Determine the (X, Y) coordinate at the center of the cell enclosing the given text.  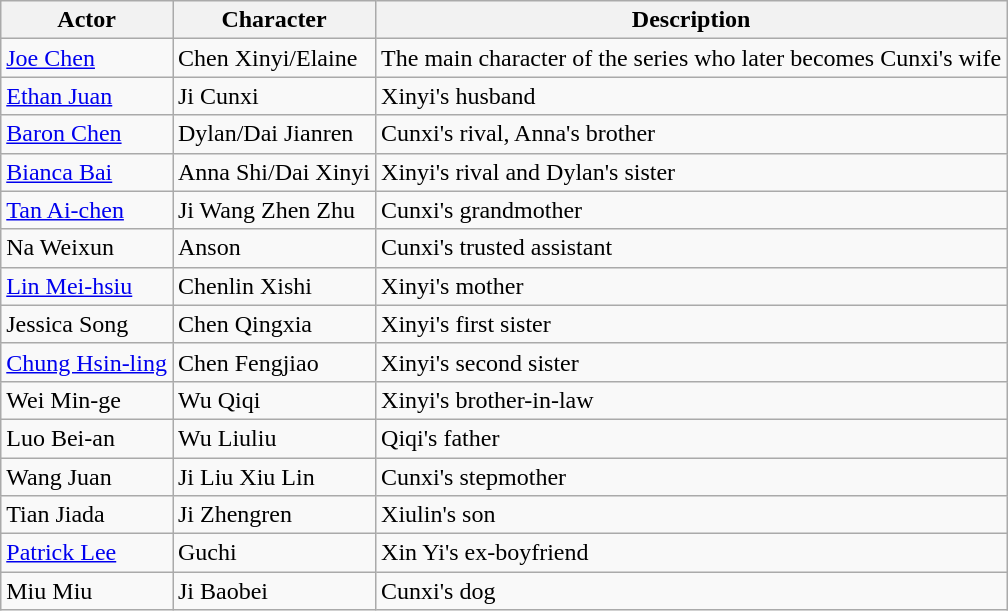
Cunxi's stepmother (692, 477)
Anson (274, 248)
Xinyi's husband (692, 96)
Guchi (274, 553)
Patrick Lee (87, 553)
Bianca Bai (87, 172)
Wang Juan (87, 477)
Jessica Song (87, 324)
Xinyi's rival and Dylan's sister (692, 172)
Ji Liu Xiu Lin (274, 477)
Cunxi's trusted assistant (692, 248)
Chung Hsin-ling (87, 362)
Chen Fengjiao (274, 362)
Wu Liuliu (274, 438)
Anna Shi/Dai Xinyi (274, 172)
Baron Chen (87, 134)
Ethan Juan (87, 96)
Luo Bei-an (87, 438)
Description (692, 20)
Xinyi's brother-in-law (692, 400)
Xinyi's first sister (692, 324)
Lin Mei-hsiu (87, 286)
Na Weixun (87, 248)
Chenlin Xishi (274, 286)
Character (274, 20)
Cunxi's rival, Anna's brother (692, 134)
Wu Qiqi (274, 400)
Xinyi's second sister (692, 362)
Qiqi's father (692, 438)
Xiulin's son (692, 515)
Ji Zhengren (274, 515)
Xinyi's mother (692, 286)
Tian Jiada (87, 515)
The main character of the series who later becomes Cunxi's wife (692, 58)
Wei Min-ge (87, 400)
Cunxi's dog (692, 591)
Ji Baobei (274, 591)
Ji Cunxi (274, 96)
Actor (87, 20)
Xin Yi's ex-boyfriend (692, 553)
Tan Ai-chen (87, 210)
Dylan/Dai Jianren (274, 134)
Chen Qingxia (274, 324)
Joe Chen (87, 58)
Miu Miu (87, 591)
Chen Xinyi/Elaine (274, 58)
Cunxi's grandmother (692, 210)
Ji Wang Zhen Zhu (274, 210)
